From the cell containing the given text, extract its center point as [X, Y] coordinate. 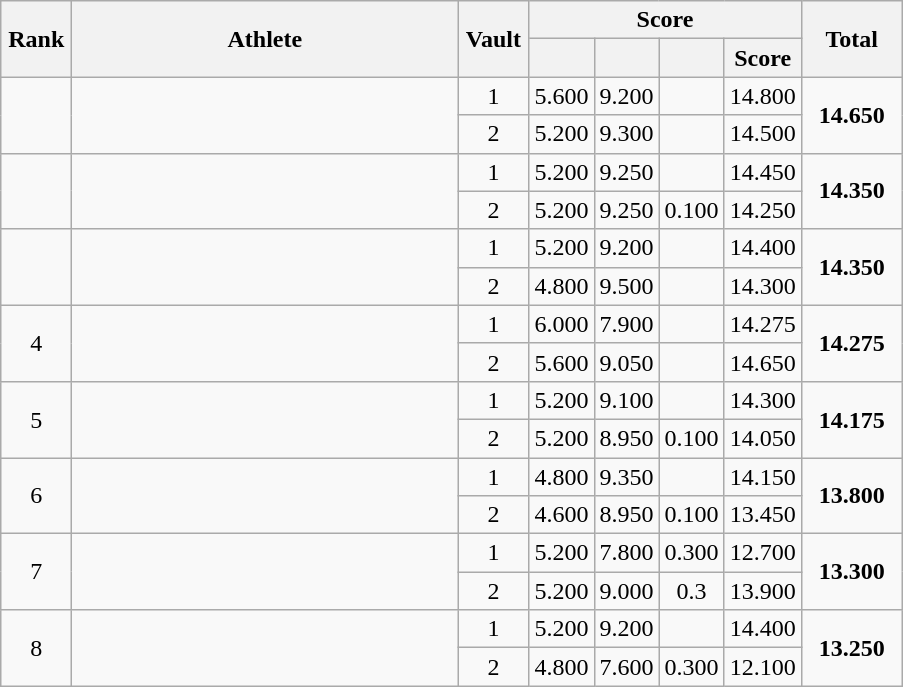
14.150 [762, 477]
14.050 [762, 438]
9.500 [626, 286]
0.3 [692, 591]
9.000 [626, 591]
14.800 [762, 96]
5 [36, 419]
9.300 [626, 134]
7.800 [626, 553]
9.050 [626, 362]
9.100 [626, 400]
4 [36, 343]
9.350 [626, 477]
6.000 [562, 324]
13.900 [762, 591]
7 [36, 572]
Total [852, 39]
6 [36, 496]
13.300 [852, 572]
7.900 [626, 324]
7.600 [626, 667]
14.450 [762, 172]
14.250 [762, 210]
13.800 [852, 496]
13.450 [762, 515]
14.175 [852, 419]
12.700 [762, 553]
12.100 [762, 667]
13.250 [852, 648]
14.500 [762, 134]
4.600 [562, 515]
Athlete [265, 39]
8 [36, 648]
Rank [36, 39]
Vault [494, 39]
